Extract the (x, y) coordinate from the center of the cell holding the provided text.  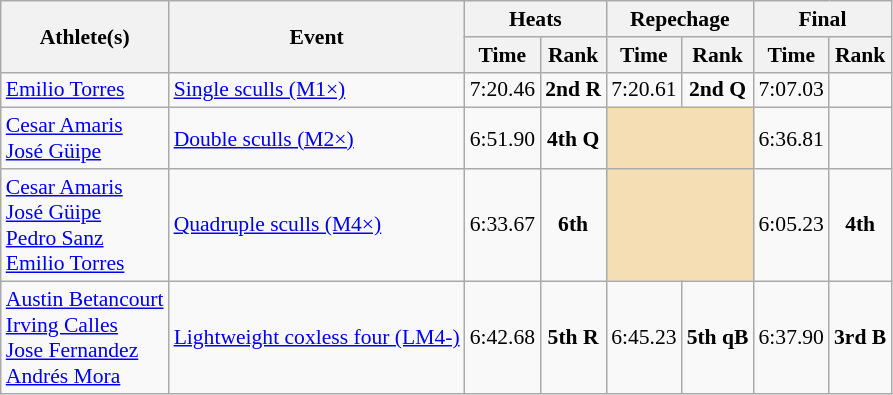
7:07.03 (790, 90)
Double sculls (M2×) (317, 138)
6:51.90 (502, 138)
2nd Q (718, 90)
Cesar AmarisJosé GüipePedro SanzEmilio Torres (85, 225)
5th R (573, 337)
6:05.23 (790, 225)
4th (860, 225)
Cesar AmarisJosé Güipe (85, 138)
Final (822, 19)
6th (573, 225)
Event (317, 36)
Emilio Torres (85, 90)
6:37.90 (790, 337)
Austin BetancourtIrving CallesJose FernandezAndrés Mora (85, 337)
3rd B (860, 337)
6:36.81 (790, 138)
6:45.23 (644, 337)
Athlete(s) (85, 36)
Repechage (680, 19)
7:20.61 (644, 90)
6:42.68 (502, 337)
5th qB (718, 337)
7:20.46 (502, 90)
4th Q (573, 138)
Lightweight coxless four (LM4-) (317, 337)
Single sculls (M1×) (317, 90)
Heats (536, 19)
6:33.67 (502, 225)
Quadruple sculls (M4×) (317, 225)
2nd R (573, 90)
